Return the (x, y) coordinate for the center point of the cell that contains the specified text.  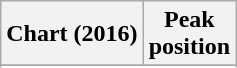
Peak position (189, 34)
Chart (2016) (72, 34)
